Return (X, Y) of the center of cell containing provided text 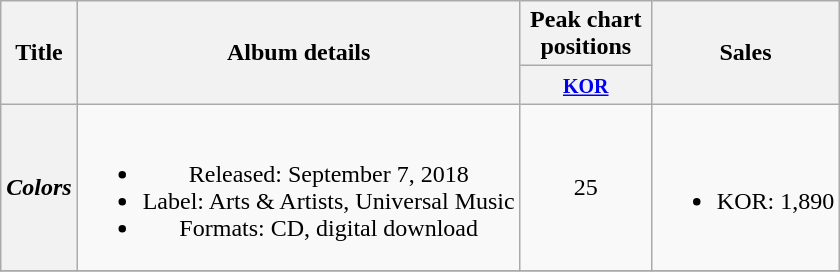
Album details (298, 52)
Title (39, 52)
KOR: 1,890 (745, 188)
25 (586, 188)
KOR (586, 85)
Peak chart positions (586, 34)
Released: September 7, 2018Label: Arts & Artists, Universal MusicFormats: CD, digital download (298, 188)
Colors (39, 188)
Sales (745, 52)
